Output the [x, y] coordinate of the center of the cell containing the given text.  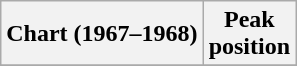
Chart (1967–1968) [102, 34]
Peakposition [249, 34]
